Search for the cell housing the specified text and yield its [X, Y] center coordinate. 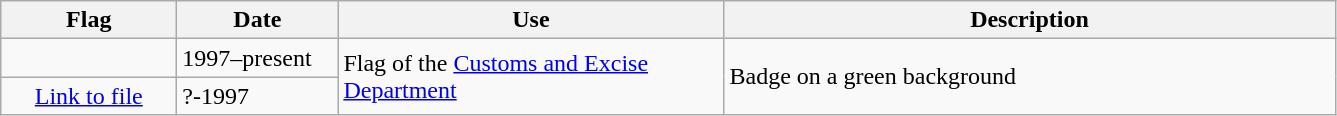
Flag of the Customs and Excise Department [531, 77]
1997–present [258, 58]
Description [1030, 20]
Flag [89, 20]
?-1997 [258, 96]
Badge on a green background [1030, 77]
Link to file [89, 96]
Use [531, 20]
Date [258, 20]
